Provide the [x, y] coordinate of the cell's center where the given text is located.  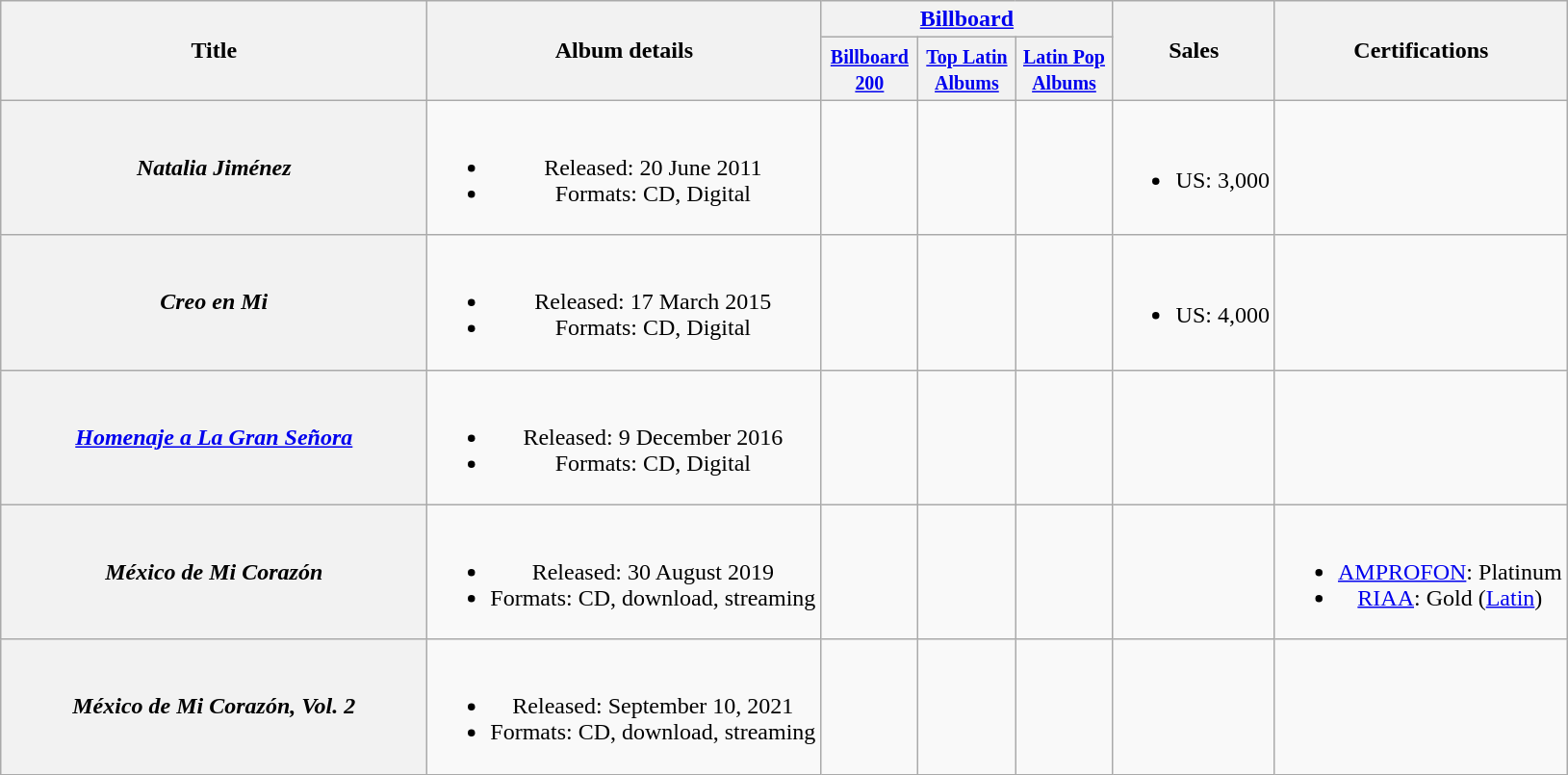
Released: 17 March 2015Formats: CD, Digital [624, 302]
Album details [624, 50]
Top LatinAlbums [966, 69]
Released: 30 August 2019Formats: CD, download, streaming [624, 572]
Homenaje a La Gran Señora [214, 437]
Billboard [966, 19]
Natalia Jiménez [214, 168]
México de Mi Corazón [214, 572]
México de Mi Corazón, Vol. 2 [214, 707]
AMPROFON: PlatinumRIAA: Gold (Latin) [1421, 572]
Title [214, 50]
Released: September 10, 2021Formats: CD, download, streaming [624, 707]
Certifications [1421, 50]
Released: 20 June 2011Formats: CD, Digital [624, 168]
Released: 9 December 2016Formats: CD, Digital [624, 437]
Latin PopAlbums [1065, 69]
Billboard200 [870, 69]
Sales [1194, 50]
US: 4,000 [1194, 302]
Creo en Mi [214, 302]
US: 3,000 [1194, 168]
